Search for the cell housing the specified text and yield its (X, Y) center coordinate. 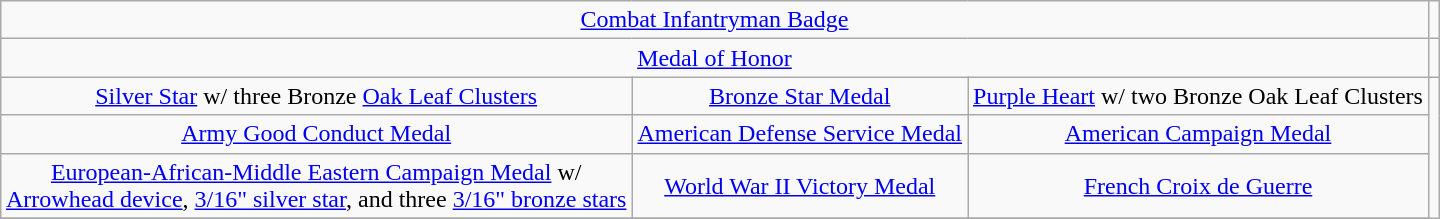
Combat Infantryman Badge (714, 20)
European-African-Middle Eastern Campaign Medal w/ Arrowhead device, 3/16" silver star, and three 3/16" bronze stars (316, 186)
American Defense Service Medal (800, 134)
Army Good Conduct Medal (316, 134)
Bronze Star Medal (800, 96)
Purple Heart w/ two Bronze Oak Leaf Clusters (1198, 96)
Medal of Honor (714, 58)
American Campaign Medal (1198, 134)
World War II Victory Medal (800, 186)
Silver Star w/ three Bronze Oak Leaf Clusters (316, 96)
French Croix de Guerre (1198, 186)
